Scan for the cell matching the given text and deliver its [X, Y] coordinate at center. 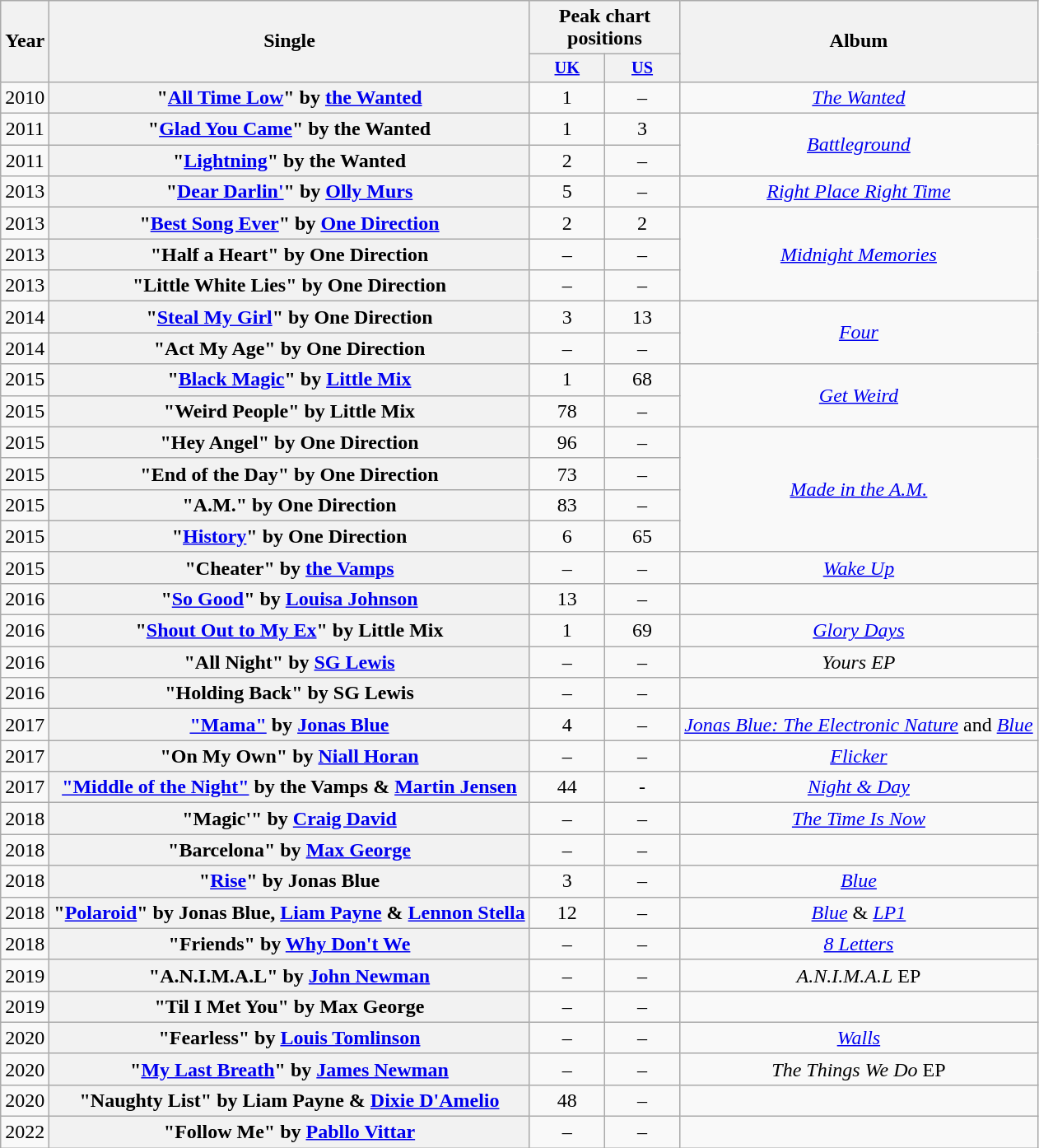
65 [642, 536]
"Magic'" by Craig David [290, 819]
The Time Is Now [860, 819]
"Follow Me" by Pabllo Vittar [290, 1132]
"Black Magic" by Little Mix [290, 380]
68 [642, 380]
"Little White Lies" by One Direction [290, 286]
"Til I Met You" by Max George [290, 1006]
"Fearless" by Louis Tomlinson [290, 1038]
Blue & LP1 [860, 912]
"On My Own" by Niall Horan [290, 756]
96 [566, 442]
"Glad You Came" by the Wanted [290, 129]
48 [566, 1100]
"Best Song Ever" by One Direction [290, 223]
"A.N.I.M.A.L" by John Newman [290, 975]
"Polaroid" by Jonas Blue, Liam Payne & Lennon Stella [290, 912]
Right Place Right Time [860, 192]
"Act My Age" by One Direction [290, 348]
"My Last Breath" by James Newman [290, 1069]
Midnight Memories [860, 254]
Battleground [860, 145]
"Half a Heart" by One Direction [290, 254]
UK [566, 68]
Single [290, 41]
"All Time Low" by the Wanted [290, 97]
- [642, 787]
"A.M." by One Direction [290, 505]
Made in the A.M. [860, 489]
Blue [860, 881]
6 [566, 536]
"Barcelona" by Max George [290, 850]
"Rise" by Jonas Blue [290, 881]
"Cheater" by the Vamps [290, 567]
4 [566, 725]
"So Good" by Louisa Johnson [290, 599]
"Steal My Girl" by One Direction [290, 317]
Four [860, 333]
Glory Days [860, 631]
"Naughty List" by Liam Payne & Dixie D'Amelio [290, 1100]
Get Weird [860, 395]
Year [25, 41]
"Friends" by Why Don't We [290, 944]
8 Letters [860, 944]
"Holding Back" by SG Lewis [290, 693]
"Shout Out to My Ex" by Little Mix [290, 631]
2010 [25, 97]
78 [566, 411]
2022 [25, 1132]
Flicker [860, 756]
"Lightning" by the Wanted [290, 161]
"Weird People" by Little Mix [290, 411]
A.N.I.M.A.L EP [860, 975]
Walls [860, 1038]
12 [566, 912]
"Hey Angel" by One Direction [290, 442]
"Middle of the Night" by the Vamps & Martin Jensen [290, 787]
Album [860, 41]
83 [566, 505]
Wake Up [860, 567]
The Things We Do EP [860, 1069]
Night & Day [860, 787]
"History" by One Direction [290, 536]
44 [566, 787]
"Mama" by Jonas Blue [290, 725]
"Dear Darlin'" by Olly Murs [290, 192]
Jonas Blue: The Electronic Nature and Blue [860, 725]
Yours EP [860, 662]
Peak chartpositions [604, 28]
The Wanted [860, 97]
"End of the Day" by One Direction [290, 474]
73 [566, 474]
US [642, 68]
5 [566, 192]
69 [642, 631]
"All Night" by SG Lewis [290, 662]
